Return [X, Y] of the center of cell containing provided text 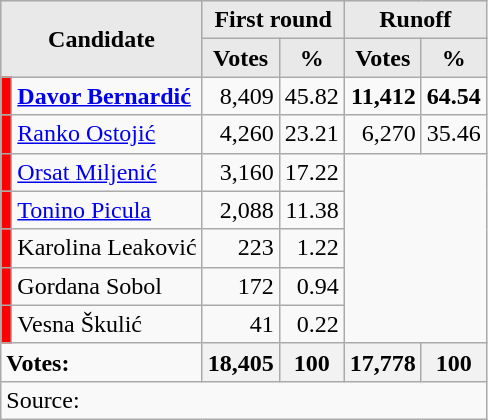
11.38 [312, 210]
17.22 [312, 172]
1.22 [312, 248]
8,409 [240, 96]
0.22 [312, 324]
Tonino Picula [107, 210]
23.21 [312, 134]
172 [240, 286]
3,160 [240, 172]
45.82 [312, 96]
4,260 [240, 134]
Karolina Leaković [107, 248]
41 [240, 324]
2,088 [240, 210]
Vesna Škulić [107, 324]
Source: [244, 400]
64.54 [454, 96]
18,405 [240, 362]
11,412 [382, 96]
Runoff [415, 20]
Gordana Sobol [107, 286]
0.94 [312, 286]
Orsat Miljenić [107, 172]
Ranko Ostojić [107, 134]
Votes: [102, 362]
223 [240, 248]
6,270 [382, 134]
17,778 [382, 362]
First round [273, 20]
Candidate [102, 39]
Davor Bernardić [107, 96]
35.46 [454, 134]
